Capture the cell that displays the provided text and extract its (x, y) central coordinate. 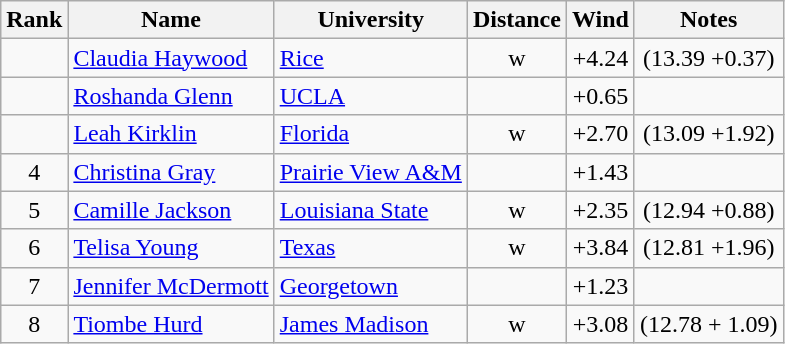
8 (34, 324)
(12.81 +1.96) (708, 248)
+0.65 (600, 96)
+3.08 (600, 324)
5 (34, 210)
7 (34, 286)
Roshanda Glenn (171, 96)
4 (34, 172)
Georgetown (370, 286)
UCLA (370, 96)
Florida (370, 134)
Telisa Young (171, 248)
6 (34, 248)
(12.78 + 1.09) (708, 324)
Leah Kirklin (171, 134)
+4.24 (600, 58)
Wind (600, 20)
(13.39 +0.37) (708, 58)
+1.43 (600, 172)
(12.94 +0.88) (708, 210)
Name (171, 20)
Distance (516, 20)
Prairie View A&M (370, 172)
University (370, 20)
+1.23 (600, 286)
Tiombe Hurd (171, 324)
Louisiana State (370, 210)
Rice (370, 58)
Camille Jackson (171, 210)
Notes (708, 20)
(13.09 +1.92) (708, 134)
Rank (34, 20)
Christina Gray (171, 172)
Jennifer McDermott (171, 286)
+2.70 (600, 134)
Claudia Haywood (171, 58)
+2.35 (600, 210)
Texas (370, 248)
+3.84 (600, 248)
James Madison (370, 324)
